Search for the cell housing the specified text and yield its (x, y) center coordinate. 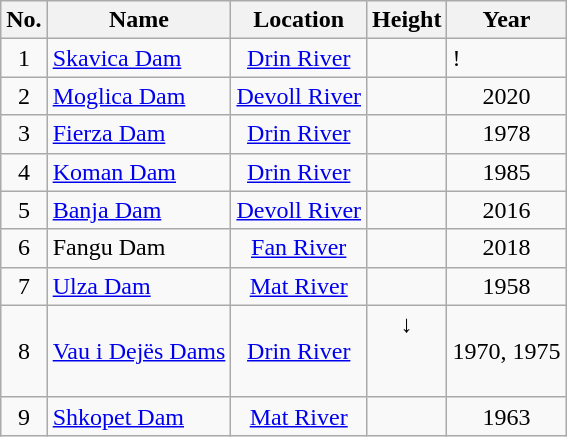
Fan River (299, 248)
1985 (506, 172)
Height (407, 20)
1978 (506, 134)
Vau i Dejës Dams (139, 351)
Fangu Dam (139, 248)
9 (24, 416)
2 (24, 96)
4 (24, 172)
Ulza Dam (139, 286)
Banja Dam (139, 210)
2018 (506, 248)
1963 (506, 416)
Year (506, 20)
7 (24, 286)
! (506, 58)
Skavica Dam (139, 58)
5 (24, 210)
1 (24, 58)
1958 (506, 286)
Koman Dam (139, 172)
Fierza Dam (139, 134)
3 (24, 134)
Moglica Dam (139, 96)
No. (24, 20)
Location (299, 20)
↓ (407, 351)
8 (24, 351)
Shkopet Dam (139, 416)
Name (139, 20)
1970, 1975 (506, 351)
2016 (506, 210)
6 (24, 248)
2020 (506, 96)
